Provide the (x, y) coordinate of the cell's center where the given text is located.  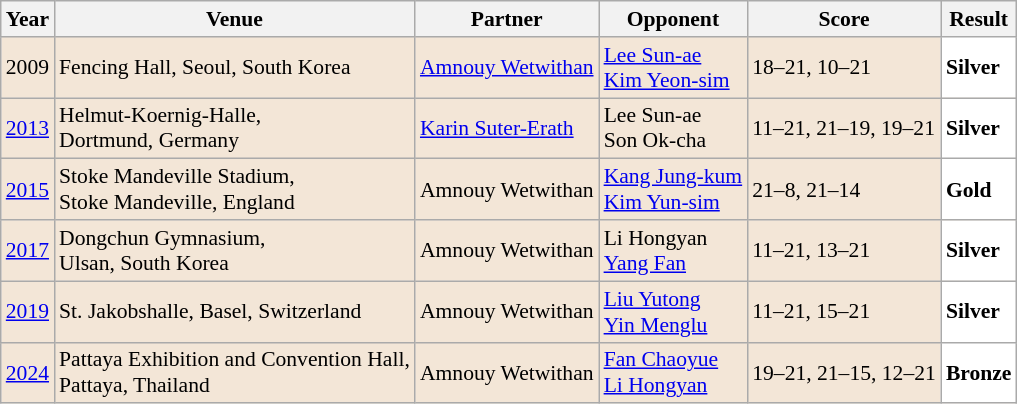
2013 (28, 128)
11–21, 13–21 (844, 250)
Pattaya Exhibition and Convention Hall,Pattaya, Thailand (234, 372)
Lee Sun-ae Son Ok-cha (674, 128)
St. Jakobshalle, Basel, Switzerland (234, 312)
Stoke Mandeville Stadium,Stoke Mandeville, England (234, 190)
Partner (507, 19)
Liu Yutong Yin Menglu (674, 312)
Fencing Hall, Seoul, South Korea (234, 68)
Kang Jung-kum Kim Yun-sim (674, 190)
2009 (28, 68)
Gold (979, 190)
Year (28, 19)
Lee Sun-ae Kim Yeon-sim (674, 68)
Fan Chaoyue Li Hongyan (674, 372)
Dongchun Gymnasium,Ulsan, South Korea (234, 250)
Li Hongyan Yang Fan (674, 250)
2019 (28, 312)
Venue (234, 19)
2015 (28, 190)
Result (979, 19)
Karin Suter-Erath (507, 128)
Helmut-Koernig-Halle,Dortmund, Germany (234, 128)
18–21, 10–21 (844, 68)
11–21, 21–19, 19–21 (844, 128)
21–8, 21–14 (844, 190)
11–21, 15–21 (844, 312)
19–21, 21–15, 12–21 (844, 372)
Score (844, 19)
Opponent (674, 19)
2024 (28, 372)
Bronze (979, 372)
2017 (28, 250)
